Search for the cell housing the specified text and yield its (x, y) center coordinate. 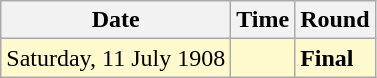
Round (335, 20)
Time (263, 20)
Final (335, 58)
Saturday, 11 July 1908 (116, 58)
Date (116, 20)
